Extract the (x, y) coordinate from the center of the cell holding the provided text.  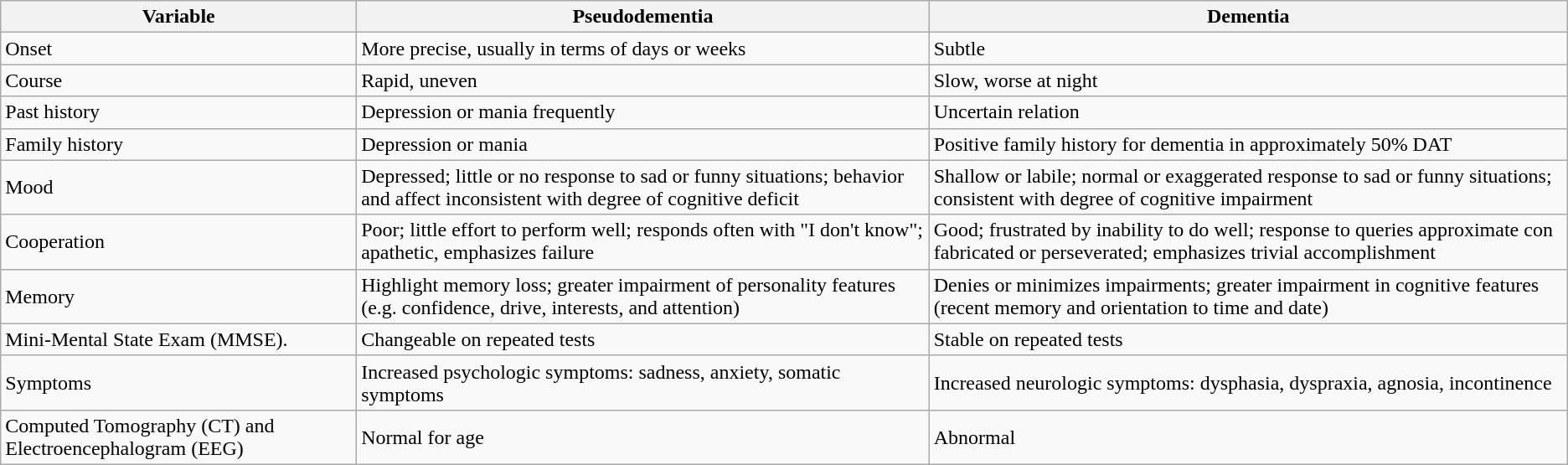
Course (179, 80)
Variable (179, 17)
Increased psychologic symptoms: sadness, anxiety, somatic symptoms (643, 382)
Computed Tomography (CT) and Electroencephalogram (EEG) (179, 437)
Uncertain relation (1248, 112)
Symptoms (179, 382)
Dementia (1248, 17)
Onset (179, 49)
Cooperation (179, 241)
Slow, worse at night (1248, 80)
Mood (179, 188)
Positive family history for dementia in approximately 50% DAT (1248, 144)
Denies or minimizes impairments; greater impairment in cognitive features (recent memory and orientation to time and date) (1248, 297)
Shallow or labile; normal or exaggerated response to sad or funny situations; consistent with degree of cognitive impairment (1248, 188)
Changeable on repeated tests (643, 339)
Stable on repeated tests (1248, 339)
Abnormal (1248, 437)
Depressed; little or no response to sad or funny situations; behavior and affect inconsistent with degree of cognitive deficit (643, 188)
More precise, usually in terms of days or weeks (643, 49)
Depression or mania (643, 144)
Family history (179, 144)
Normal for age (643, 437)
Pseudodementia (643, 17)
Highlight memory loss; greater impairment of personality features (e.g. confidence, drive, interests, and attention) (643, 297)
Depression or mania frequently (643, 112)
Rapid, uneven (643, 80)
Good; frustrated by inability to do well; response to queries approximate con fabricated or perseverated; emphasizes trivial accomplishment (1248, 241)
Past history (179, 112)
Poor; little effort to perform well; responds often with "I don't know"; apathetic, emphasizes failure (643, 241)
Mini-Mental State Exam (MMSE). (179, 339)
Subtle (1248, 49)
Increased neurologic symptoms: dysphasia, dyspraxia, agnosia, incontinence (1248, 382)
Memory (179, 297)
